Identify which cell holds the provided text, then report its [X, Y] central coordinate. 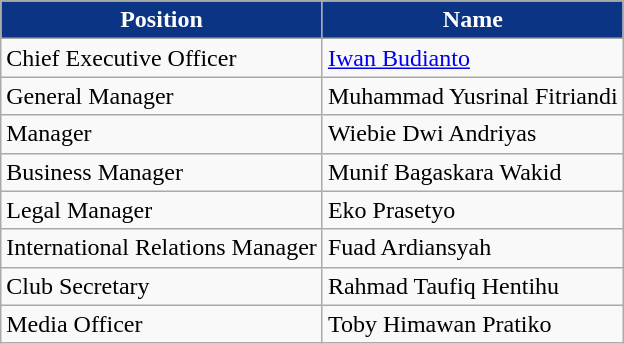
General Manager [162, 96]
International Relations Manager [162, 248]
Name [472, 20]
Fuad Ardiansyah [472, 248]
Chief Executive Officer [162, 58]
Toby Himawan Pratiko [472, 324]
Eko Prasetyo [472, 210]
Business Manager [162, 172]
Media Officer [162, 324]
Manager [162, 134]
Club Secretary [162, 286]
Position [162, 20]
Munif Bagaskara Wakid [472, 172]
Wiebie Dwi Andriyas [472, 134]
Rahmad Taufiq Hentihu [472, 286]
Iwan Budianto [472, 58]
Legal Manager [162, 210]
Muhammad Yusrinal Fitriandi [472, 96]
